Determine the [X, Y] coordinate at the center of the cell enclosing the given text.  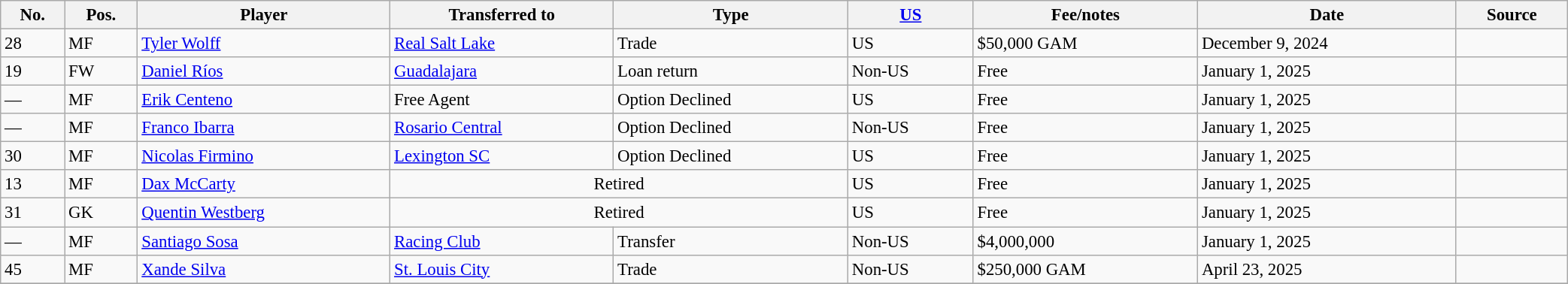
Daniel Ríos [264, 71]
Guadalajara [502, 71]
Source [1512, 15]
$250,000 GAM [1085, 269]
31 [33, 213]
Xande Silva [264, 269]
Quentin Westberg [264, 213]
St. Louis City [502, 269]
$50,000 GAM [1085, 44]
$4,000,000 [1085, 241]
Free Agent [502, 100]
Pos. [101, 15]
13 [33, 184]
28 [33, 44]
Loan return [731, 71]
19 [33, 71]
Tyler Wolff [264, 44]
45 [33, 269]
Racing Club [502, 241]
Rosario Central [502, 128]
Real Salt Lake [502, 44]
Erik Centeno [264, 100]
30 [33, 156]
FW [101, 71]
Lexington SC [502, 156]
Dax McCarty [264, 184]
December 9, 2024 [1327, 44]
GK [101, 213]
Transfer [731, 241]
Date [1327, 15]
Franco Ibarra [264, 128]
April 23, 2025 [1327, 269]
Type [731, 15]
Nicolas Firmino [264, 156]
No. [33, 15]
Fee/notes [1085, 15]
Transferred to [502, 15]
Player [264, 15]
Santiago Sosa [264, 241]
